Detect which cell encompasses the target text, then output its (X, Y) center coordinate. 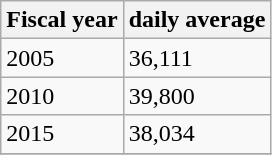
36,111 (197, 58)
Fiscal year (62, 20)
2010 (62, 96)
daily average (197, 20)
2005 (62, 58)
2015 (62, 134)
39,800 (197, 96)
38,034 (197, 134)
